Identify which cell holds the provided text, then report its (X, Y) central coordinate. 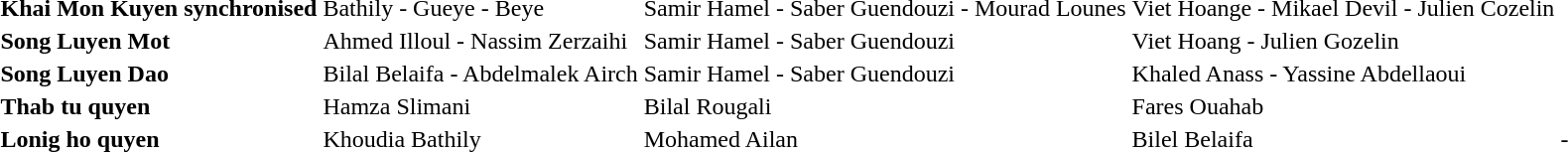
Bilal Belaifa - Abdelmalek Airch (480, 74)
Hamza Slimani (480, 106)
Bilal Rougali (885, 106)
Fares Ouahab (1344, 106)
Ahmed Illoul - Nassim Zerzaihi (480, 41)
Viet Hoang - Julien Gozelin (1344, 41)
Khaled Anass - Yassine Abdellaoui (1344, 74)
